Provide the (X, Y) coordinate of the cell's center where the given text is located.  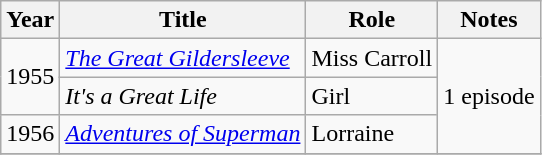
1955 (30, 77)
1956 (30, 134)
Adventures of Superman (183, 134)
Girl (372, 96)
Miss Carroll (372, 58)
It's a Great Life (183, 96)
The Great Gildersleeve (183, 58)
Notes (489, 20)
Title (183, 20)
Lorraine (372, 134)
Role (372, 20)
Year (30, 20)
1 episode (489, 96)
